Return the [X, Y] coordinate for the center point of the cell that contains the specified text.  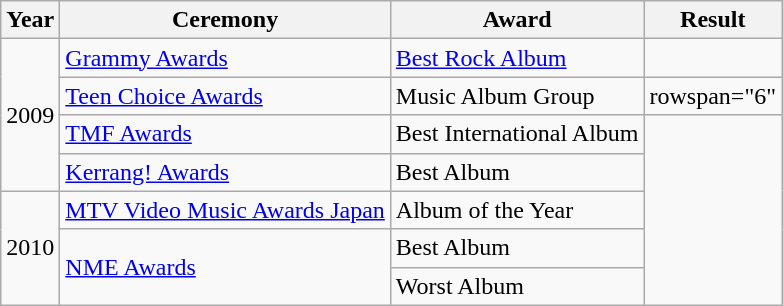
Result [713, 20]
Album of the Year [517, 210]
Worst Album [517, 286]
2010 [30, 248]
MTV Video Music Awards Japan [226, 210]
Ceremony [226, 20]
Grammy Awards [226, 58]
Year [30, 20]
Best International Album [517, 134]
TMF Awards [226, 134]
Kerrang! Awards [226, 172]
Music Album Group [517, 96]
Best Rock Album [517, 58]
Award [517, 20]
rowspan="6" [713, 96]
NME Awards [226, 267]
Teen Choice Awards [226, 96]
2009 [30, 115]
